Extract the [X, Y] coordinate from the center of the cell holding the provided text.  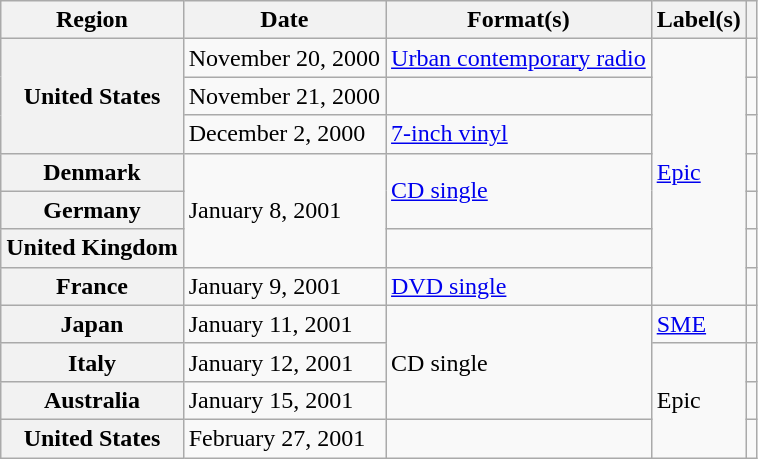
January 12, 2001 [284, 362]
February 27, 2001 [284, 438]
France [92, 286]
Italy [92, 362]
7-inch vinyl [519, 134]
Australia [92, 400]
Japan [92, 324]
Format(s) [519, 20]
DVD single [519, 286]
SME [698, 324]
Date [284, 20]
Region [92, 20]
January 9, 2001 [284, 286]
Urban contemporary radio [519, 58]
January 15, 2001 [284, 400]
Germany [92, 210]
November 20, 2000 [284, 58]
Denmark [92, 172]
January 8, 2001 [284, 210]
December 2, 2000 [284, 134]
November 21, 2000 [284, 96]
United Kingdom [92, 248]
January 11, 2001 [284, 324]
Label(s) [698, 20]
